Return [x, y] of the center of cell containing provided text 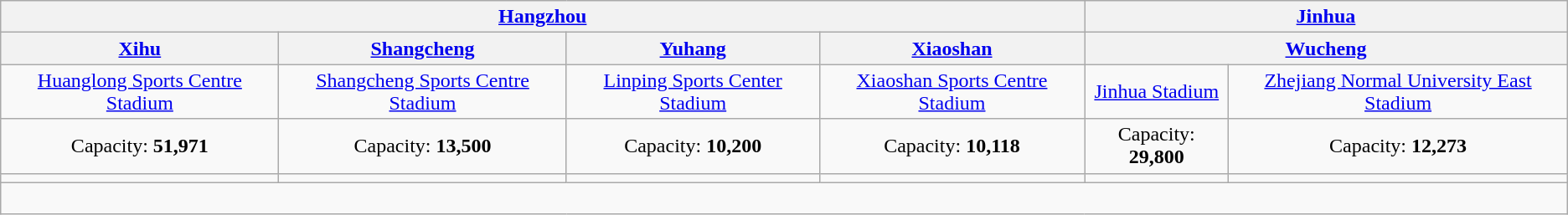
Hangzhou [543, 17]
Zhejiang Normal University East Stadium [1398, 92]
Shangcheng Sports Centre Stadium [422, 92]
Capacity: 13,500 [422, 146]
Jinhua [1327, 17]
Jinhua Stadium [1157, 92]
Xiaoshan Sports Centre Stadium [952, 92]
Yuhang [693, 49]
Capacity: 10,118 [952, 146]
Wucheng [1327, 49]
Capacity: 29,800 [1157, 146]
Xihu [140, 49]
Shangcheng [422, 49]
Linping Sports Center Stadium [693, 92]
Xiaoshan [952, 49]
Capacity: 51,971 [140, 146]
Huanglong Sports Centre Stadium [140, 92]
Capacity: 10,200 [693, 146]
Capacity: 12,273 [1398, 146]
